Return the [x, y] coordinate for the center point of the cell that contains the specified text.  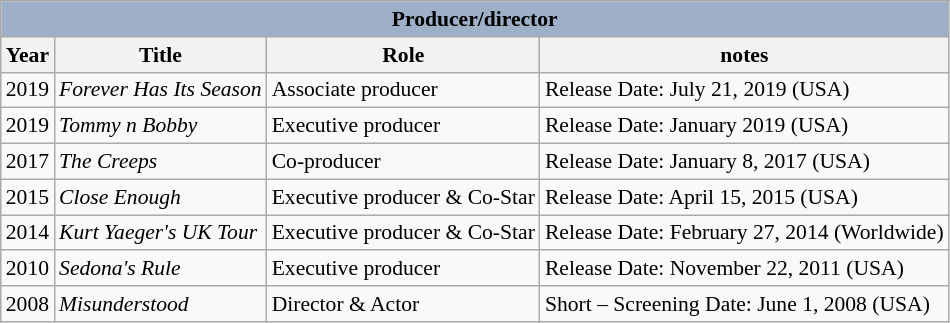
Role [404, 55]
Kurt Yaeger's UK Tour [160, 233]
The Creeps [160, 162]
Release Date: February 27, 2014 (Worldwide) [744, 233]
Short – Screening Date: June 1, 2008 (USA) [744, 304]
Forever Has Its Season [160, 90]
Release Date: July 21, 2019 (USA) [744, 90]
notes [744, 55]
Producer/director [475, 19]
Close Enough [160, 197]
2014 [28, 233]
Release Date: January 8, 2017 (USA) [744, 162]
Director & Actor [404, 304]
Release Date: November 22, 2011 (USA) [744, 269]
Release Date: January 2019 (USA) [744, 126]
Tommy n Bobby [160, 126]
Sedona's Rule [160, 269]
Year [28, 55]
2008 [28, 304]
2010 [28, 269]
Co-producer [404, 162]
Misunderstood [160, 304]
Associate producer [404, 90]
2015 [28, 197]
2017 [28, 162]
Release Date: April 15, 2015 (USA) [744, 197]
Title [160, 55]
